Extract the [X, Y] coordinate from the center of the cell holding the provided text.  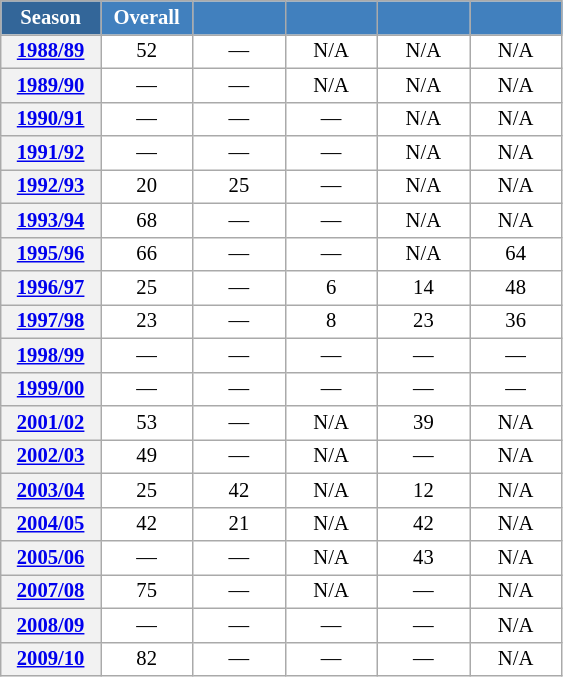
1988/89 [51, 51]
75 [146, 591]
1998/99 [51, 355]
14 [423, 287]
2004/05 [51, 524]
12 [423, 490]
1993/94 [51, 220]
2009/10 [51, 659]
21 [239, 524]
49 [146, 456]
8 [331, 321]
1991/92 [51, 153]
20 [146, 186]
68 [146, 220]
2001/02 [51, 423]
64 [516, 254]
6 [331, 287]
1995/96 [51, 254]
53 [146, 423]
Overall [146, 17]
1990/91 [51, 119]
2005/06 [51, 557]
39 [423, 423]
48 [516, 287]
1997/98 [51, 321]
1996/97 [51, 287]
2007/08 [51, 591]
1999/00 [51, 389]
2002/03 [51, 456]
82 [146, 659]
1992/93 [51, 186]
2003/04 [51, 490]
36 [516, 321]
Season [51, 17]
66 [146, 254]
1989/90 [51, 85]
2008/09 [51, 625]
43 [423, 557]
52 [146, 51]
